From the cell containing the given text, extract its center point as [X, Y] coordinate. 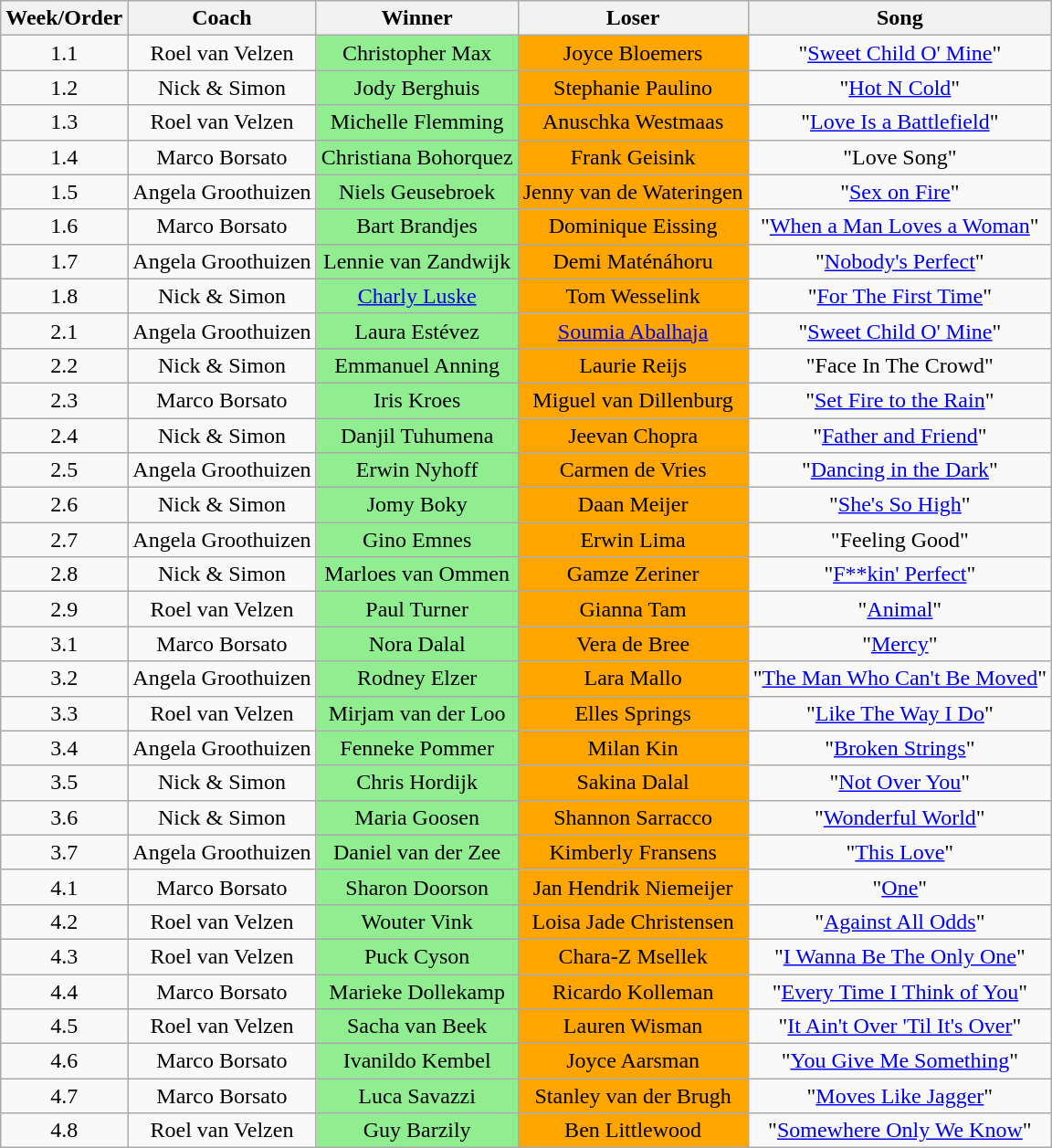
Jody Berghuis [416, 88]
2.5 [64, 470]
Week/Order [64, 18]
2.9 [64, 609]
Niels Geusebroek [416, 192]
"Father and Friend" [899, 436]
Iris Kroes [416, 400]
"Mercy" [899, 644]
"Set Fire to the Rain" [899, 400]
"Feeling Good" [899, 540]
"Dancing in the Dark" [899, 470]
3.1 [64, 644]
2.7 [64, 540]
Emmanuel Anning [416, 365]
3.3 [64, 713]
1.6 [64, 226]
2.8 [64, 574]
"You Give Me Something" [899, 1061]
2.4 [64, 436]
Joyce Aarsman [633, 1061]
"Hot N Cold" [899, 88]
Chris Hordijk [416, 783]
"Every Time I Think of You" [899, 991]
Chara-Z Msellek [633, 956]
Michelle Flemming [416, 122]
4.5 [64, 1027]
3.7 [64, 852]
Lara Mallo [633, 679]
"Not Over You" [899, 783]
"Somewhere Only We Know" [899, 1131]
4.1 [64, 887]
Sakina Dalal [633, 783]
"It Ain't Over 'Til It's Over" [899, 1027]
3.4 [64, 748]
Daniel van der Zee [416, 852]
"For The First Time" [899, 296]
Dominique Eissing [633, 226]
Frank Geisink [633, 157]
Erwin Lima [633, 540]
1.1 [64, 53]
Gino Emnes [416, 540]
Fenneke Pommer [416, 748]
3.2 [64, 679]
"When a Man Loves a Woman" [899, 226]
Kimberly Fransens [633, 852]
"She's So High" [899, 505]
"This Love" [899, 852]
Paul Turner [416, 609]
1.3 [64, 122]
"Moves Like Jagger" [899, 1096]
Laura Estévez [416, 331]
Danjil Tuhumena [416, 436]
Miguel van Dillenburg [633, 400]
"Nobody's Perfect" [899, 261]
Demi Maténáhoru [633, 261]
Lauren Wisman [633, 1027]
Tom Wesselink [633, 296]
"Against All Odds" [899, 922]
2.2 [64, 365]
Jenny van de Wateringen [633, 192]
Gamze Zeriner [633, 574]
Puck Cyson [416, 956]
Ivanildo Kembel [416, 1061]
Wouter Vink [416, 922]
Loser [633, 18]
4.8 [64, 1131]
Shannon Sarracco [633, 817]
Maria Goosen [416, 817]
Ricardo Kolleman [633, 991]
3.5 [64, 783]
Guy Barzily [416, 1131]
Luca Savazzi [416, 1096]
Stanley van der Brugh [633, 1096]
Sharon Doorson [416, 887]
3.6 [64, 817]
1.8 [64, 296]
Coach [222, 18]
Mirjam van der Loo [416, 713]
Carmen de Vries [633, 470]
Sacha van Beek [416, 1027]
1.5 [64, 192]
"Love Is a Battlefield" [899, 122]
Ben Littlewood [633, 1131]
Laurie Reijs [633, 365]
4.7 [64, 1096]
Jan Hendrik Niemeijer [633, 887]
Joyce Bloemers [633, 53]
Elles Springs [633, 713]
Christiana Bohorquez [416, 157]
Rodney Elzer [416, 679]
"Wonderful World" [899, 817]
Loisa Jade Christensen [633, 922]
1.4 [64, 157]
Jomy Boky [416, 505]
"Face In The Crowd" [899, 365]
Gianna Tam [633, 609]
Milan Kin [633, 748]
1.2 [64, 88]
Soumia Abalhaja [633, 331]
"F**kin' Perfect" [899, 574]
4.4 [64, 991]
4.3 [64, 956]
4.6 [64, 1061]
"I Wanna Be The Only One" [899, 956]
Christopher Max [416, 53]
Vera de Bree [633, 644]
4.2 [64, 922]
Jeevan Chopra [633, 436]
Anuschka Westmaas [633, 122]
"Love Song" [899, 157]
Marieke Dollekamp [416, 991]
2.1 [64, 331]
Marloes van Ommen [416, 574]
"The Man Who Can't Be Moved" [899, 679]
Daan Meijer [633, 505]
"Like The Way I Do" [899, 713]
"Animal" [899, 609]
"Broken Strings" [899, 748]
Charly Luske [416, 296]
2.6 [64, 505]
Winner [416, 18]
Stephanie Paulino [633, 88]
"One" [899, 887]
Erwin Nyhoff [416, 470]
Bart Brandjes [416, 226]
Nora Dalal [416, 644]
"Sex on Fire" [899, 192]
Song [899, 18]
1.7 [64, 261]
Lennie van Zandwijk [416, 261]
2.3 [64, 400]
